Locate the cell with the specified text and output its [x, y] center coordinate. 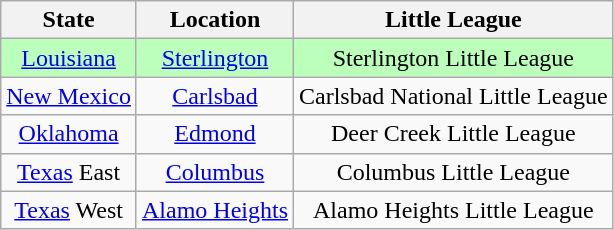
New Mexico [69, 96]
Carlsbad National Little League [454, 96]
Texas West [69, 210]
Sterlington Little League [454, 58]
Deer Creek Little League [454, 134]
Louisiana [69, 58]
Oklahoma [69, 134]
Alamo Heights [214, 210]
Alamo Heights Little League [454, 210]
Columbus Little League [454, 172]
Edmond [214, 134]
Little League [454, 20]
Columbus [214, 172]
State [69, 20]
Location [214, 20]
Texas East [69, 172]
Sterlington [214, 58]
Carlsbad [214, 96]
